Provide the [X, Y] coordinate of the cell's center where the given text is located.  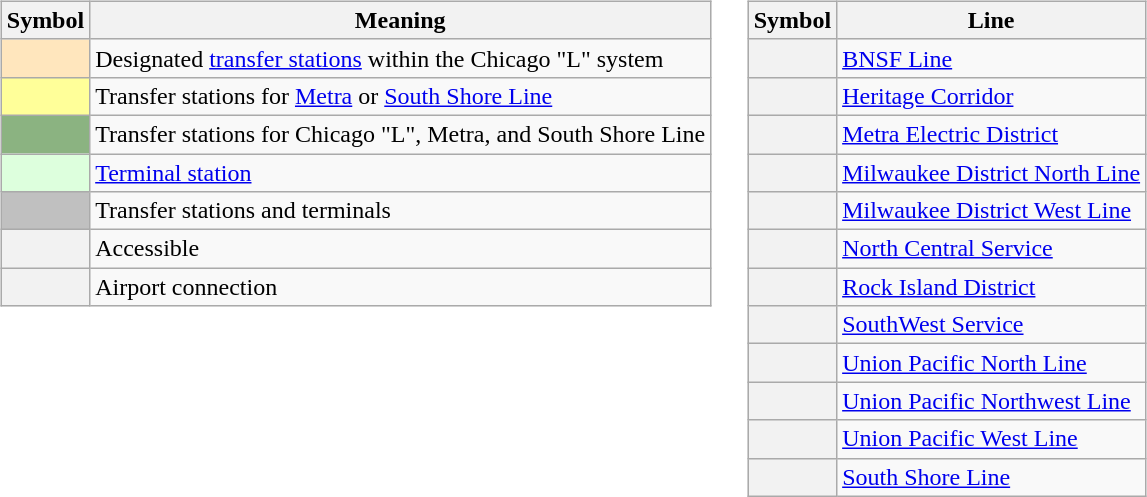
Transfer stations for Metra or South Shore Line [400, 96]
Meaning [400, 20]
SouthWest Service [992, 325]
Union Pacific North Line [992, 363]
Union Pacific Northwest Line [992, 401]
Milwaukee District West Line [992, 211]
Terminal station [400, 173]
Milwaukee District North Line [992, 173]
Transfer stations and terminals [400, 211]
Rock Island District [992, 287]
North Central Service [992, 249]
Accessible [400, 249]
Airport connection [400, 287]
Line [992, 20]
Metra Electric District [992, 134]
BNSF Line [992, 58]
Heritage Corridor [992, 96]
South Shore Line [992, 477]
Designated transfer stations within the Chicago "L" system [400, 58]
Union Pacific West Line [992, 439]
Transfer stations for Chicago "L", Metra, and South Shore Line [400, 134]
